Provide the [x, y] coordinate of the cell's center where the given text is located.  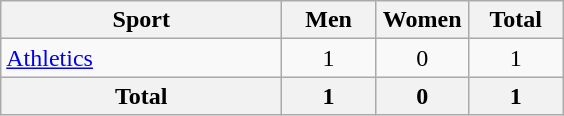
Athletics [142, 58]
Men [329, 20]
Women [422, 20]
Sport [142, 20]
